Return (X, Y) of the center of cell containing provided text 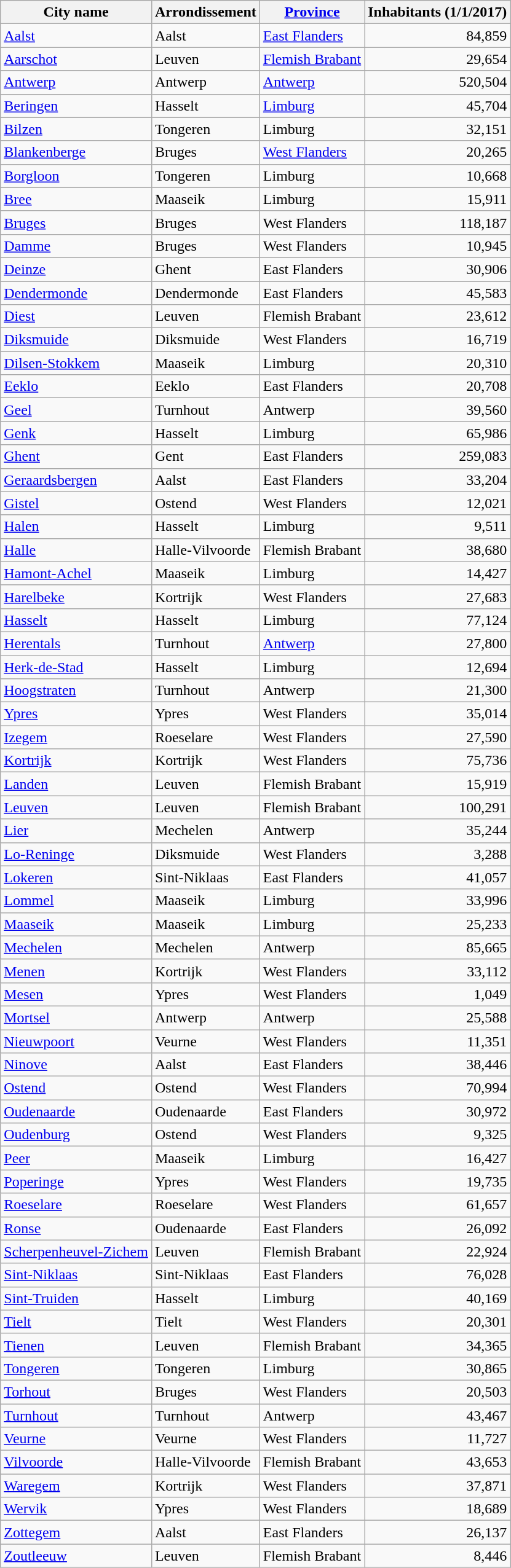
45,704 (438, 106)
33,996 (438, 901)
Torhout (76, 1392)
10,945 (438, 246)
30,972 (438, 1111)
25,588 (438, 1017)
Zoutleeuw (76, 1556)
30,865 (438, 1368)
70,994 (438, 1088)
Bree (76, 199)
20,265 (438, 152)
Gent (205, 457)
20,503 (438, 1392)
19,735 (438, 1182)
14,427 (438, 573)
520,504 (438, 82)
43,653 (438, 1462)
Peer (76, 1158)
Ronse (76, 1228)
Geel (76, 410)
Lo-Reninge (76, 854)
1,049 (438, 994)
Diest (76, 316)
76,028 (438, 1275)
Borgloon (76, 176)
Oudenburg (76, 1135)
22,924 (438, 1252)
75,736 (438, 761)
Lokeren (76, 877)
Scherpenheuvel-Zichem (76, 1252)
12,694 (438, 667)
32,151 (438, 129)
26,137 (438, 1532)
Vilvoorde (76, 1462)
27,590 (438, 737)
Gistel (76, 503)
34,365 (438, 1345)
65,986 (438, 433)
16,719 (438, 340)
20,708 (438, 386)
Geraardsbergen (76, 480)
Halle (76, 550)
Hoogstraten (76, 691)
Zottegem (76, 1532)
27,683 (438, 597)
Herentals (76, 643)
9,325 (438, 1135)
Landen (76, 784)
Lier (76, 831)
Herk-de-Stad (76, 667)
43,467 (438, 1415)
45,583 (438, 293)
37,871 (438, 1486)
30,906 (438, 269)
25,233 (438, 924)
Menen (76, 971)
Inhabitants (1/1/2017) (438, 12)
Bilzen (76, 129)
118,187 (438, 222)
10,668 (438, 176)
9,511 (438, 527)
85,665 (438, 947)
259,083 (438, 457)
Blankenberge (76, 152)
City name (76, 12)
11,351 (438, 1041)
Hamont-Achel (76, 573)
38,446 (438, 1065)
Waregem (76, 1486)
Nieuwpoort (76, 1041)
20,301 (438, 1322)
Izegem (76, 737)
Lommel (76, 901)
Dilsen-Stokkem (76, 363)
Halen (76, 527)
18,689 (438, 1509)
23,612 (438, 316)
Ninove (76, 1065)
15,919 (438, 784)
41,057 (438, 877)
39,560 (438, 410)
16,427 (438, 1158)
77,124 (438, 620)
Province (312, 12)
Mortsel (76, 1017)
27,800 (438, 643)
33,112 (438, 971)
38,680 (438, 550)
8,446 (438, 1556)
Wervik (76, 1509)
Beringen (76, 106)
15,911 (438, 199)
Mesen (76, 994)
Damme (76, 246)
Genk (76, 433)
Arrondissement (205, 12)
3,288 (438, 854)
29,654 (438, 59)
21,300 (438, 691)
61,657 (438, 1205)
Sint-Truiden (76, 1298)
100,291 (438, 807)
12,021 (438, 503)
Aarschot (76, 59)
20,310 (438, 363)
40,169 (438, 1298)
26,092 (438, 1228)
Harelbeke (76, 597)
84,859 (438, 36)
35,244 (438, 831)
35,014 (438, 714)
Poperinge (76, 1182)
11,727 (438, 1439)
33,204 (438, 480)
Deinze (76, 269)
Tienen (76, 1345)
